For the text-containing cell, return its midpoint in (X, Y) coordinate format. 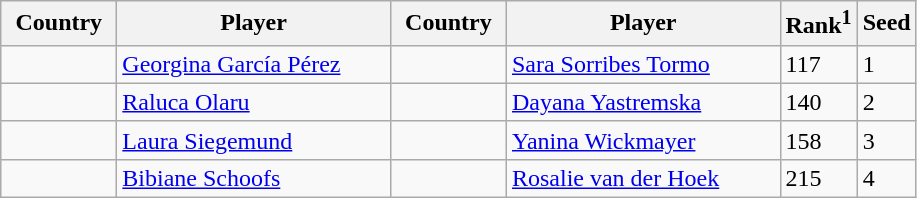
Seed (886, 24)
4 (886, 178)
Dayana Yastremska (643, 102)
Georgina García Pérez (254, 64)
158 (818, 140)
Raluca Olaru (254, 102)
Sara Sorribes Tormo (643, 64)
140 (818, 102)
Rank1 (818, 24)
Rosalie van der Hoek (643, 178)
Laura Siegemund (254, 140)
117 (818, 64)
2 (886, 102)
Bibiane Schoofs (254, 178)
215 (818, 178)
1 (886, 64)
3 (886, 140)
Yanina Wickmayer (643, 140)
